Locate the cell with the specified text and output its [X, Y] center coordinate. 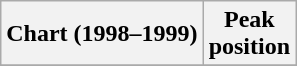
Chart (1998–1999) [102, 34]
Peakposition [249, 34]
